Provide the [x, y] coordinate of the cell's center where the given text is located.  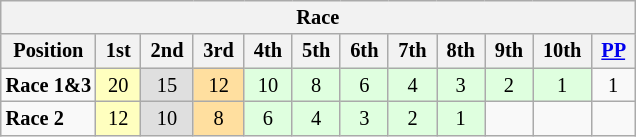
6th [364, 51]
20 [118, 85]
9th [509, 51]
2nd [168, 51]
Race 2 [48, 118]
7th [412, 51]
Race 1&3 [48, 85]
5th [316, 51]
4th [268, 51]
1st [118, 51]
PP [613, 51]
10th [562, 51]
3rd [218, 51]
15 [168, 85]
8th [461, 51]
Race [318, 17]
Position [48, 51]
